Search for the cell housing the specified text and yield its [X, Y] center coordinate. 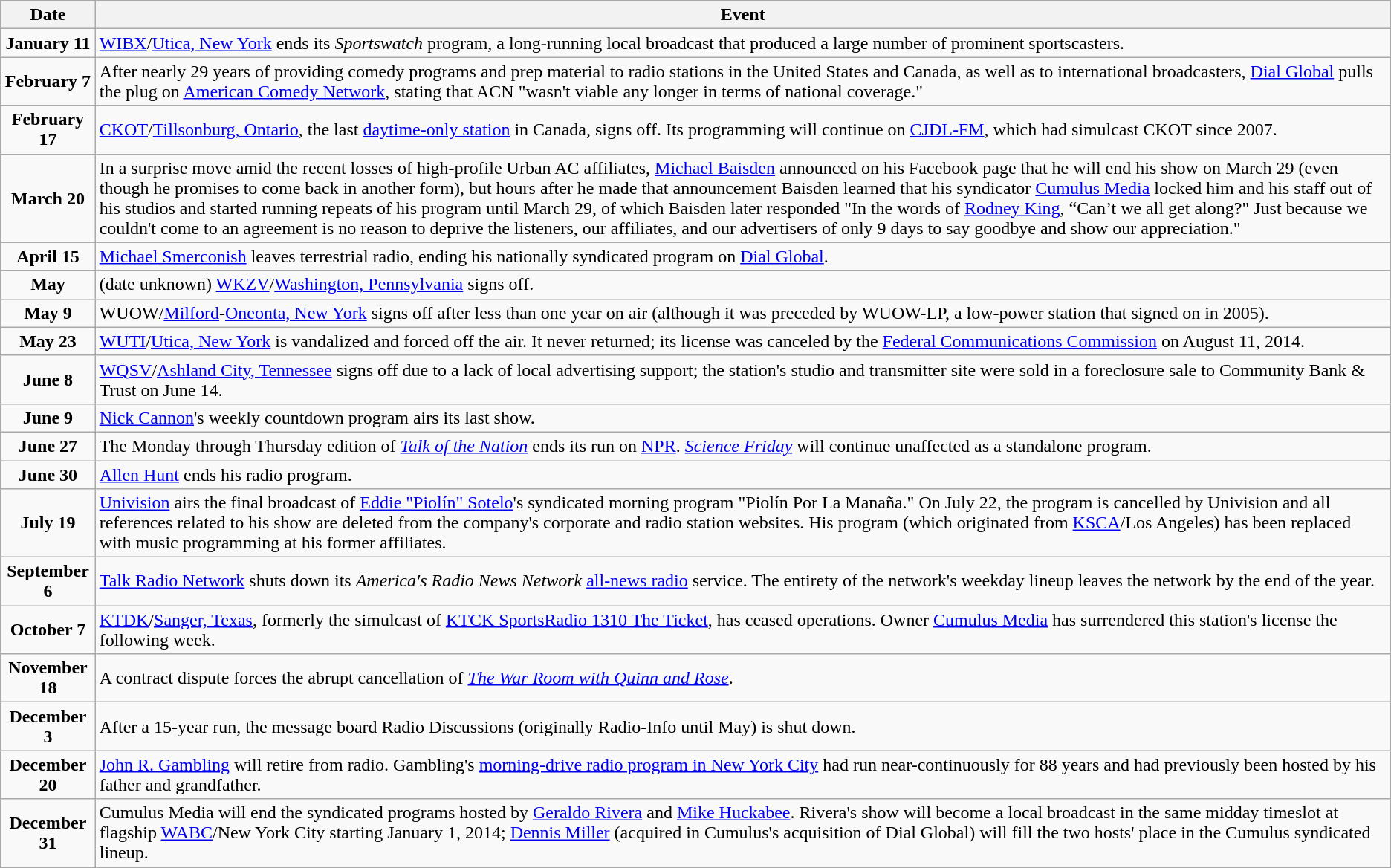
July 19 [48, 523]
April 15 [48, 256]
September 6 [48, 581]
May 9 [48, 313]
January 11 [48, 43]
December 3 [48, 727]
October 7 [48, 630]
June 9 [48, 418]
December 31 [48, 833]
Michael Smerconish leaves terrestrial radio, ending his nationally syndicated program on Dial Global. [743, 256]
March 20 [48, 198]
After a 15-year run, the message board Radio Discussions (originally Radio-Info until May) is shut down. [743, 727]
Allen Hunt ends his radio program. [743, 475]
A contract dispute forces the abrupt cancellation of The War Room with Quinn and Rose. [743, 678]
The Monday through Thursday edition of Talk of the Nation ends its run on NPR. Science Friday will continue unaffected as a standalone program. [743, 446]
Date [48, 15]
Nick Cannon's weekly countdown program airs its last show. [743, 418]
June 27 [48, 446]
WIBX/Utica, New York ends its Sportswatch program, a long-running local broadcast that produced a large number of prominent sportscasters. [743, 43]
November 18 [48, 678]
May 23 [48, 341]
Event [743, 15]
February 7 [48, 82]
February 17 [48, 129]
June 30 [48, 475]
December 20 [48, 774]
May [48, 285]
(date unknown) WKZV/Washington, Pennsylvania signs off. [743, 285]
June 8 [48, 379]
